Return (x, y) of the center of cell containing provided text 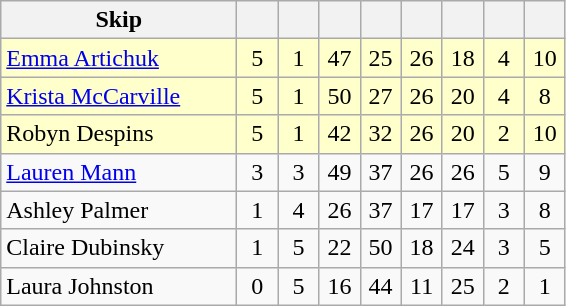
Krista McCarville (119, 96)
11 (422, 286)
9 (544, 172)
Ashley Palmer (119, 210)
0 (258, 286)
Robyn Despins (119, 134)
22 (340, 248)
Skip (119, 20)
27 (380, 96)
32 (380, 134)
Laura Johnston (119, 286)
16 (340, 286)
Emma Artichuk (119, 58)
44 (380, 286)
47 (340, 58)
24 (462, 248)
42 (340, 134)
Claire Dubinsky (119, 248)
49 (340, 172)
Lauren Mann (119, 172)
